Pinpoint the cell where the given text exists, returning its (X, Y) midpoint coordinate. 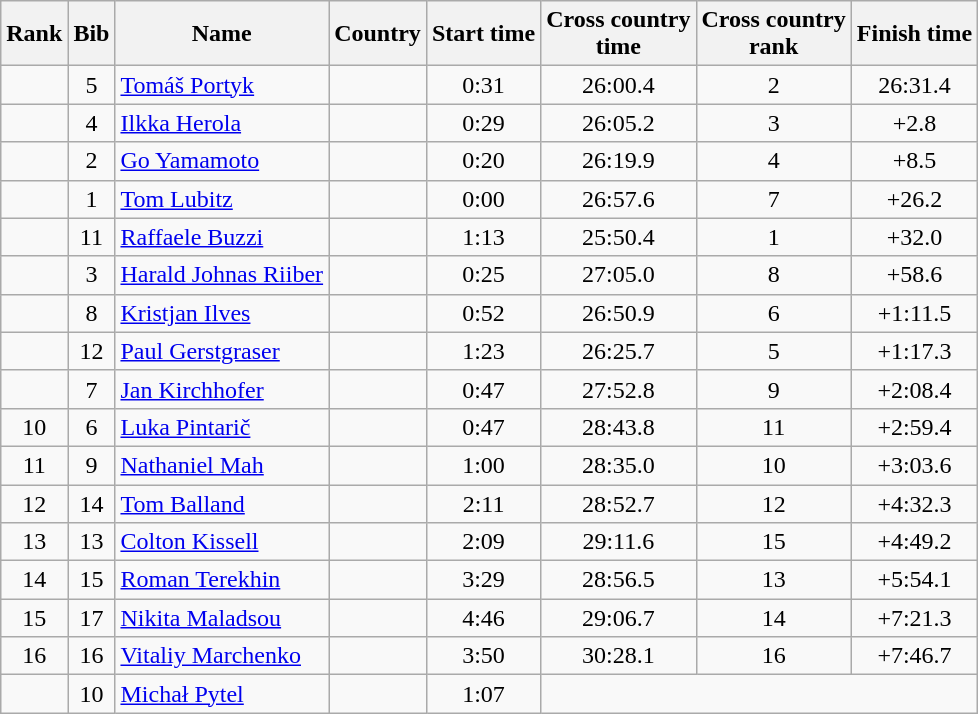
Rank (34, 34)
+3:03.6 (914, 465)
3:50 (483, 656)
+1:11.5 (914, 313)
Luka Pintarič (222, 427)
Harald Johnas Riiber (222, 275)
Start time (483, 34)
+8.5 (914, 161)
Finish time (914, 34)
0:20 (483, 161)
Michał Pytel (222, 694)
+26.2 (914, 199)
Roman Terekhin (222, 580)
Vitaliy Marchenko (222, 656)
Kristjan Ilves (222, 313)
17 (92, 618)
1:23 (483, 351)
+2:08.4 (914, 389)
Nathaniel Mah (222, 465)
28:35.0 (618, 465)
Cross country rank (774, 34)
30:28.1 (618, 656)
26:57.6 (618, 199)
29:11.6 (618, 542)
Jan Kirchhofer (222, 389)
3:29 (483, 580)
28:52.7 (618, 503)
1:07 (483, 694)
1:00 (483, 465)
1:13 (483, 237)
4:46 (483, 618)
0:31 (483, 85)
Tom Balland (222, 503)
29:06.7 (618, 618)
Paul Gerstgraser (222, 351)
2:11 (483, 503)
27:52.8 (618, 389)
Raffaele Buzzi (222, 237)
Ilkka Herola (222, 123)
Nikita Maladsou (222, 618)
2:09 (483, 542)
Tomáš Portyk (222, 85)
Tom Lubitz (222, 199)
0:25 (483, 275)
26:00.4 (618, 85)
+4:49.2 (914, 542)
25:50.4 (618, 237)
28:56.5 (618, 580)
Cross country time (618, 34)
+2.8 (914, 123)
+7:21.3 (914, 618)
27:05.0 (618, 275)
Go Yamamoto (222, 161)
Country (378, 34)
26:05.2 (618, 123)
26:31.4 (914, 85)
0:00 (483, 199)
+1:17.3 (914, 351)
+58.6 (914, 275)
28:43.8 (618, 427)
+4:32.3 (914, 503)
0:29 (483, 123)
Name (222, 34)
26:50.9 (618, 313)
+5:54.1 (914, 580)
26:25.7 (618, 351)
Bib (92, 34)
Colton Kissell (222, 542)
+2:59.4 (914, 427)
0:52 (483, 313)
+7:46.7 (914, 656)
+32.0 (914, 237)
26:19.9 (618, 161)
